Return (x, y) of the center of cell containing provided text 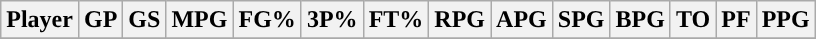
BPG (640, 20)
TO (692, 20)
3P% (332, 20)
SPG (581, 20)
FT% (396, 20)
APG (522, 20)
MPG (200, 20)
RPG (460, 20)
FG% (267, 20)
GS (144, 20)
PPG (786, 20)
GP (100, 20)
PF (736, 20)
Player (40, 20)
